Find where the given text appears and provide that cell's center as [X, Y] coordinate. 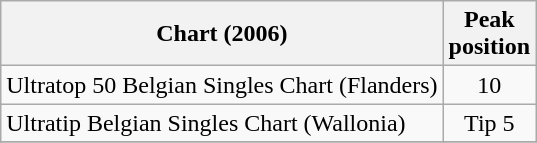
Chart (2006) [222, 34]
Tip 5 [489, 123]
Ultratip Belgian Singles Chart (Wallonia) [222, 123]
10 [489, 85]
Ultratop 50 Belgian Singles Chart (Flanders) [222, 85]
Peakposition [489, 34]
